Return (X, Y) of the center of cell containing provided text 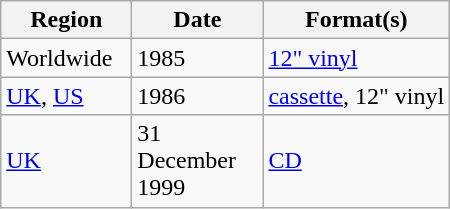
UK, US (66, 96)
CD (356, 161)
31 December 1999 (198, 161)
Date (198, 20)
Worldwide (66, 58)
Region (66, 20)
1986 (198, 96)
12" vinyl (356, 58)
1985 (198, 58)
Format(s) (356, 20)
UK (66, 161)
cassette, 12" vinyl (356, 96)
